Detect which cell encompasses the target text, then output its [X, Y] center coordinate. 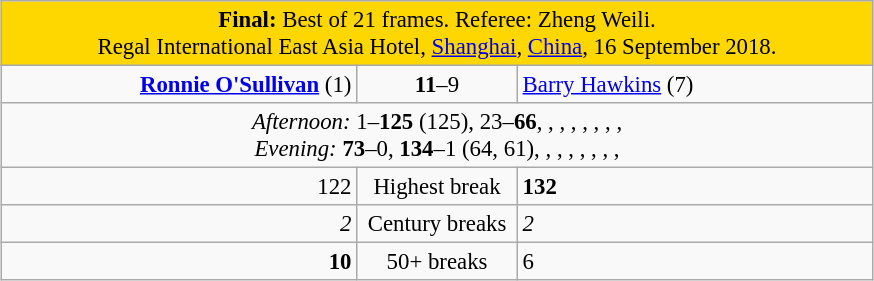
Century breaks [438, 224]
Ronnie O'Sullivan (1) [179, 85]
Highest break [438, 187]
6 [695, 262]
Afternoon: 1–125 (125), 23–66, , , , , , , , Evening: 73–0, 134–1 (64, 61), , , , , , , , [437, 136]
10 [179, 262]
Final: Best of 21 frames. Referee: Zheng Weili.Regal International East Asia Hotel, Shanghai, China, 16 September 2018. [437, 34]
50+ breaks [438, 262]
132 [695, 187]
122 [179, 187]
Barry Hawkins (7) [695, 85]
11–9 [438, 85]
